For the text-containing cell, return its midpoint in [X, Y] coordinate format. 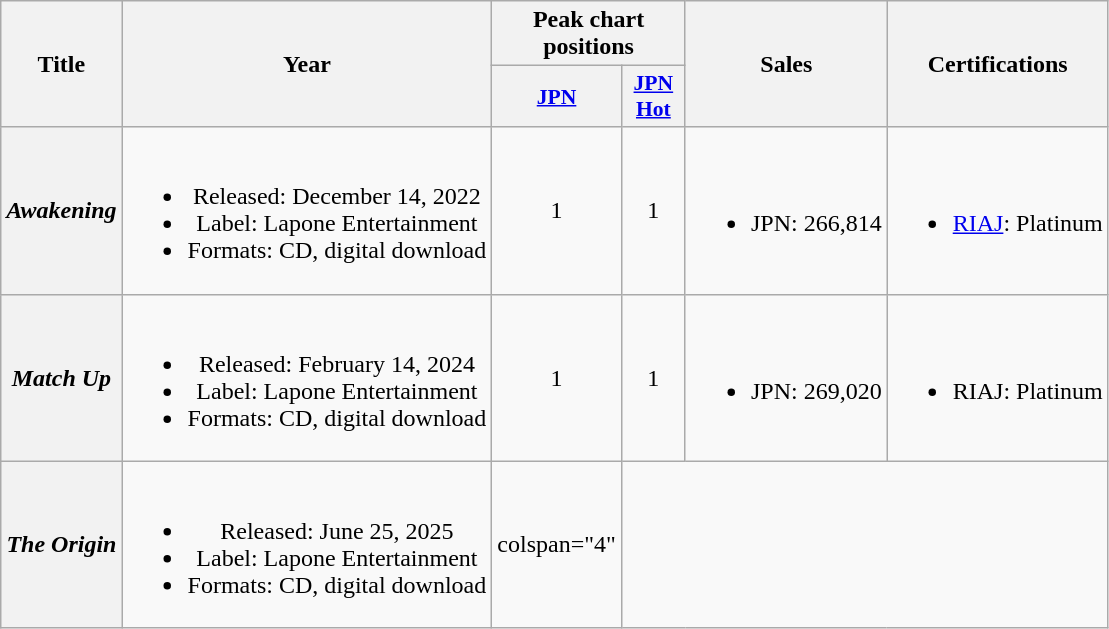
Title [62, 64]
Sales [786, 64]
Year [307, 64]
JPN: 269,020 [786, 378]
Released: December 14, 2022Label: Lapone EntertainmentFormats: CD, digital download [307, 210]
JPN: 266,814 [786, 210]
Released: February 14, 2024Label: Lapone EntertainmentFormats: CD, digital download [307, 378]
Awakening [62, 210]
Released: June 25, 2025Label: Lapone EntertainmentFormats: CD, digital download [307, 544]
Match Up [62, 378]
colspan="4" [557, 544]
Peak chart positions [589, 34]
JPNHot [653, 96]
The Origin [62, 544]
Certifications [998, 64]
JPN [557, 96]
